For the text-containing cell, return its midpoint in [x, y] coordinate format. 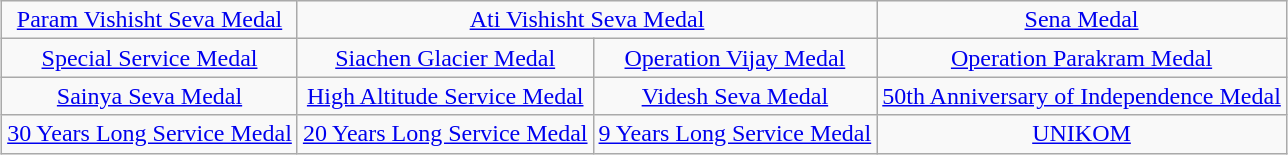
Param Vishisht Seva Medal [150, 20]
Ati Vishisht Seva Medal [586, 20]
Videsh Seva Medal [735, 96]
20 Years Long Service Medal [445, 134]
Operation Parakram Medal [1082, 58]
UNIKOM [1082, 134]
Siachen Glacier Medal [445, 58]
High Altitude Service Medal [445, 96]
Special Service Medal [150, 58]
50th Anniversary of Independence Medal [1082, 96]
30 Years Long Service Medal [150, 134]
Operation Vijay Medal [735, 58]
9 Years Long Service Medal [735, 134]
Sena Medal [1082, 20]
Sainya Seva Medal [150, 96]
